Pinpoint the cell where the given text exists, returning its (X, Y) midpoint coordinate. 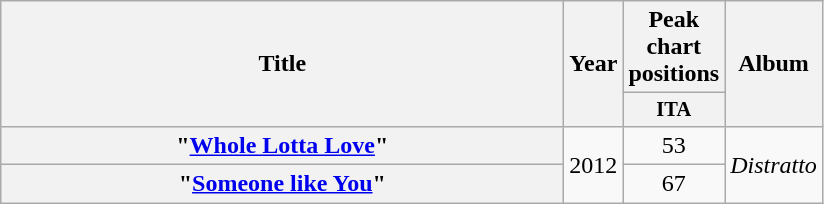
Distratto (774, 164)
Title (282, 64)
Album (774, 64)
67 (674, 184)
53 (674, 145)
"Whole Lotta Love" (282, 145)
"Someone like You" (282, 184)
Year (594, 64)
Peak chart positions (674, 47)
ITA (674, 110)
2012 (594, 164)
